From the cell containing the given text, extract its center point as (X, Y) coordinate. 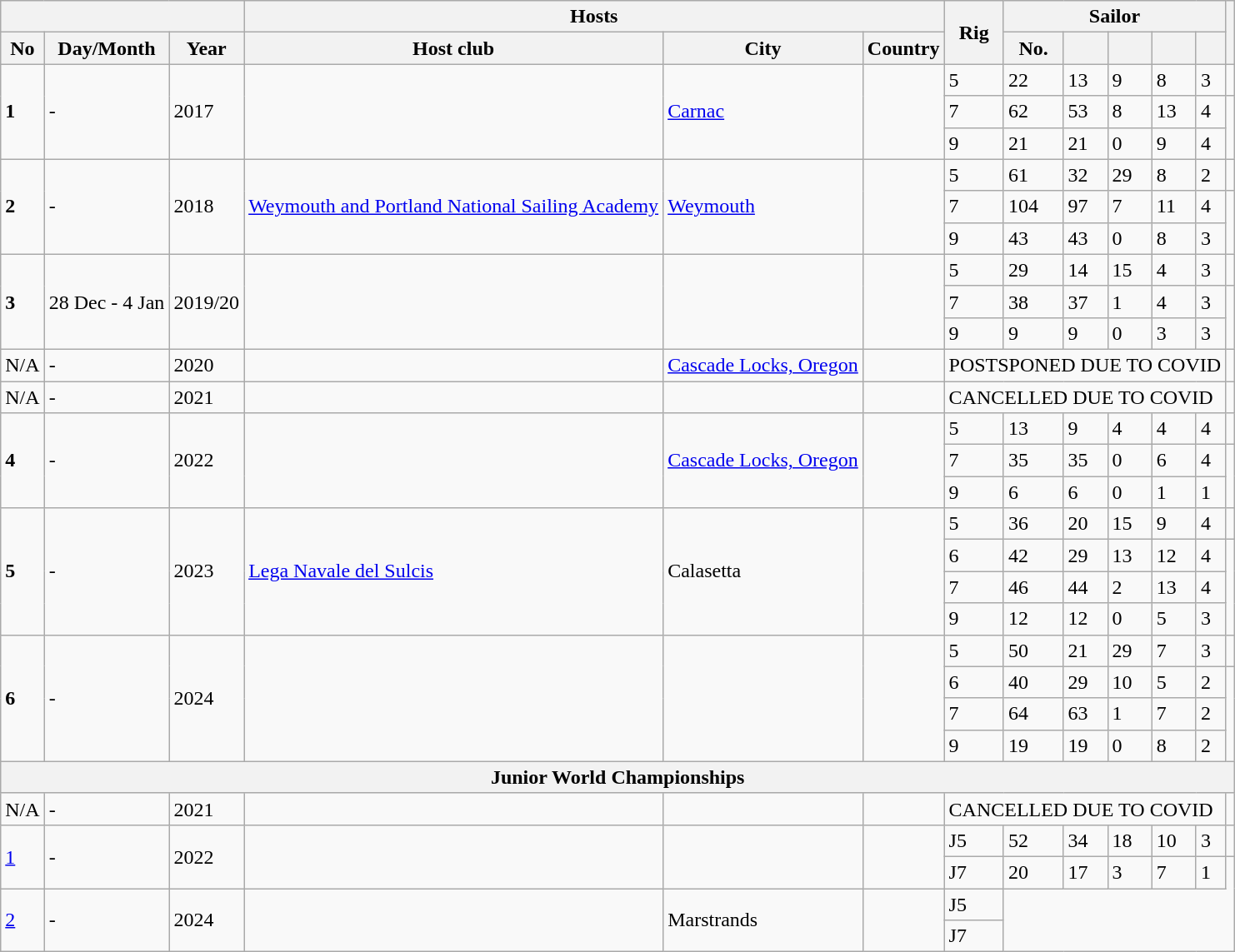
Lega Navale del Sulcis (453, 571)
14 (1085, 270)
40 (1033, 682)
Country (903, 48)
36 (1033, 524)
2017 (207, 112)
50 (1033, 650)
Junior World Championships (618, 777)
Calasetta (763, 571)
18 (1130, 840)
64 (1033, 714)
63 (1085, 714)
Year (207, 48)
No. (1033, 48)
Weymouth and Portland National Sailing Academy (453, 207)
44 (1085, 587)
Hosts (594, 17)
Sailor (1114, 17)
Weymouth (763, 207)
Host club (453, 48)
2020 (207, 365)
61 (1033, 175)
2023 (207, 571)
32 (1085, 175)
22 (1033, 80)
52 (1033, 840)
No (22, 48)
Rig (973, 32)
Day/Month (107, 48)
53 (1085, 112)
28 Dec - 4 Jan (107, 302)
2018 (207, 207)
46 (1033, 587)
17 (1085, 872)
Carnac (763, 112)
97 (1085, 207)
11 (1173, 207)
2019/20 (207, 302)
34 (1085, 840)
38 (1033, 302)
62 (1033, 112)
City (763, 48)
104 (1033, 207)
37 (1085, 302)
Marstrands (763, 920)
POSTSPONED DUE TO COVID (1085, 365)
42 (1033, 556)
